Output the (X, Y) coordinate of the center of the cell containing the given text.  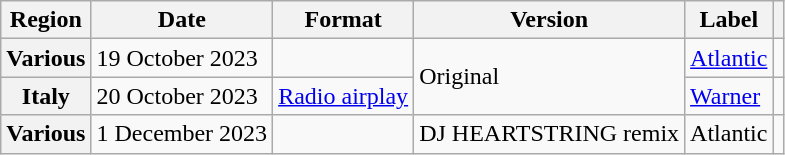
19 October 2023 (182, 58)
Original (550, 77)
Version (550, 20)
1 December 2023 (182, 134)
Format (344, 20)
Warner (729, 96)
Italy (46, 96)
Radio airplay (344, 96)
Label (729, 20)
DJ HEARTSTRING remix (550, 134)
Region (46, 20)
Date (182, 20)
20 October 2023 (182, 96)
